From the cell containing the given text, extract its center point as (x, y) coordinate. 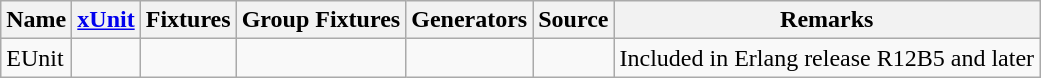
Group Fixtures (321, 20)
EUnit (36, 58)
Remarks (827, 20)
xUnit (106, 20)
Name (36, 20)
Source (574, 20)
Generators (470, 20)
Fixtures (188, 20)
Included in Erlang release R12B5 and later (827, 58)
